Identify which cell holds the provided text, then report its (x, y) central coordinate. 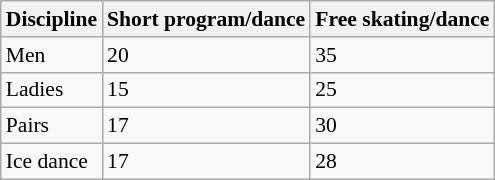
Ice dance (52, 162)
Pairs (52, 126)
28 (402, 162)
20 (206, 55)
30 (402, 126)
Free skating/dance (402, 19)
Men (52, 55)
25 (402, 90)
Ladies (52, 90)
35 (402, 55)
Short program/dance (206, 19)
15 (206, 90)
Discipline (52, 19)
